Scan for the cell matching the given text and deliver its (x, y) coordinate at center. 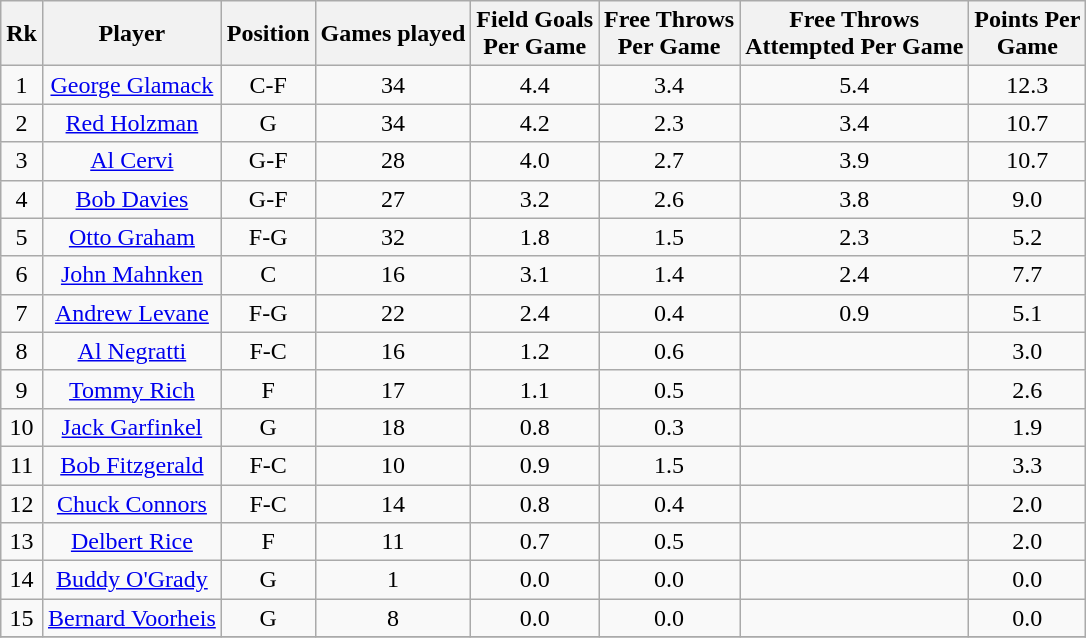
Al Negratti (132, 351)
3.1 (535, 275)
12.3 (1028, 85)
4.2 (535, 123)
32 (393, 237)
3 (22, 161)
Free ThrowsAttempted Per Game (854, 34)
0.6 (670, 351)
9.0 (1028, 199)
C-F (268, 85)
3.8 (854, 199)
5.2 (1028, 237)
2.7 (670, 161)
7.7 (1028, 275)
Games played (393, 34)
Bernard Voorheis (132, 618)
Chuck Connors (132, 503)
4 (22, 199)
Otto Graham (132, 237)
4.4 (535, 85)
Player (132, 34)
3.3 (1028, 465)
Points PerGame (1028, 34)
1.4 (670, 275)
2 (22, 123)
4.0 (535, 161)
Free ThrowsPer Game (670, 34)
0.7 (535, 542)
13 (22, 542)
1.1 (535, 389)
3.9 (854, 161)
1.9 (1028, 427)
15 (22, 618)
C (268, 275)
Position (268, 34)
Red Holzman (132, 123)
Delbert Rice (132, 542)
27 (393, 199)
9 (22, 389)
Bob Davies (132, 199)
Buddy O'Grady (132, 580)
Tommy Rich (132, 389)
28 (393, 161)
Bob Fitzgerald (132, 465)
3.0 (1028, 351)
1.8 (535, 237)
12 (22, 503)
1.2 (535, 351)
Andrew Levane (132, 313)
Jack Garfinkel (132, 427)
6 (22, 275)
Field GoalsPer Game (535, 34)
7 (22, 313)
18 (393, 427)
John Mahnken (132, 275)
17 (393, 389)
5.1 (1028, 313)
5.4 (854, 85)
22 (393, 313)
George Glamack (132, 85)
3.2 (535, 199)
5 (22, 237)
Al Cervi (132, 161)
0.3 (670, 427)
Rk (22, 34)
